Return (X, Y) of the center of cell containing provided text 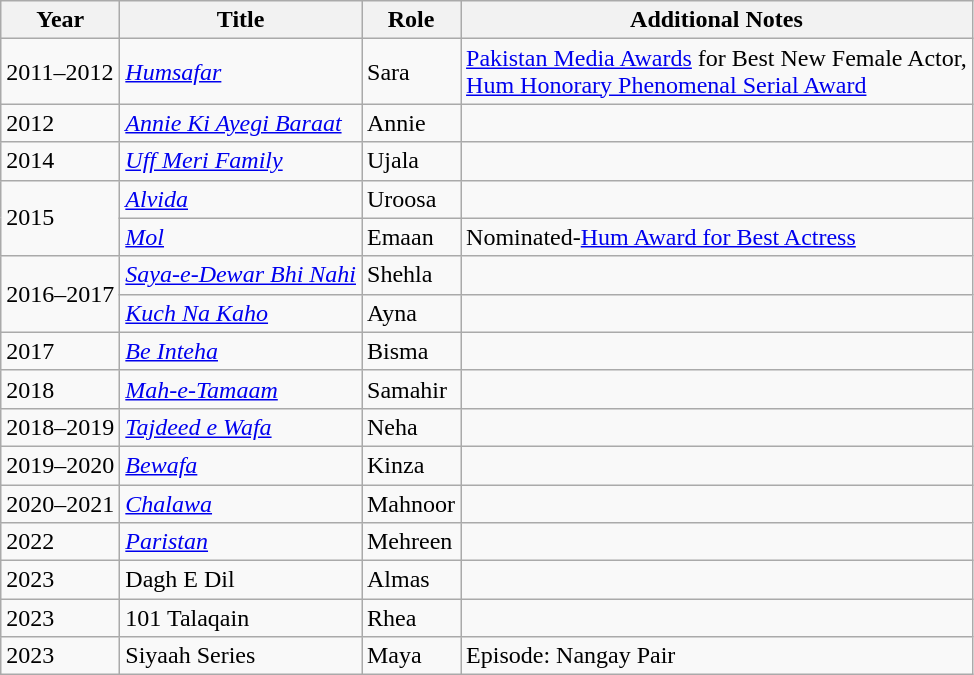
Pakistan Media Awards for Best New Female Actor,Hum Honorary Phenomenal Serial Award (717, 72)
Kuch Na Kaho (241, 313)
Saya-e-Dewar Bhi Nahi (241, 275)
Shehla (412, 275)
2017 (60, 351)
Almas (412, 580)
Paristan (241, 542)
2022 (60, 542)
Samahir (412, 389)
2016–2017 (60, 294)
Emaan (412, 237)
2014 (60, 161)
Ayna (412, 313)
Rhea (412, 618)
Be Inteha (241, 351)
Annie Ki Ayegi Baraat (241, 123)
Alvida (241, 199)
Bisma (412, 351)
Mehreen (412, 542)
Bewafa (241, 465)
2011–2012 (60, 72)
2019–2020 (60, 465)
Nominated-Hum Award for Best Actress (717, 237)
Episode: Nangay Pair (717, 656)
Role (412, 20)
101 Talaqain (241, 618)
2018 (60, 389)
Dagh E Dil (241, 580)
Annie (412, 123)
Humsafar (241, 72)
Mah-e-Tamaam (241, 389)
Maya (412, 656)
Ujala (412, 161)
2020–2021 (60, 503)
Title (241, 20)
2012 (60, 123)
Tajdeed e Wafa (241, 427)
Kinza (412, 465)
Mahnoor (412, 503)
Uff Meri Family (241, 161)
Mol (241, 237)
Year (60, 20)
Neha (412, 427)
Sara (412, 72)
Siyaah Series (241, 656)
2015 (60, 218)
Additional Notes (717, 20)
Uroosa (412, 199)
2018–2019 (60, 427)
Chalawa (241, 503)
